Return [X, Y] of the center of cell containing provided text 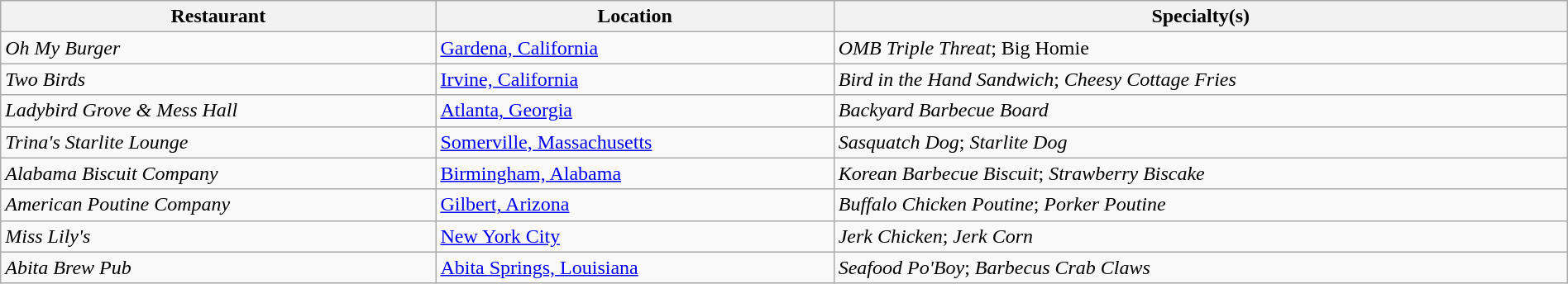
Ladybird Grove & Mess Hall [218, 111]
Miss Lily's [218, 236]
Two Birds [218, 79]
Abita Brew Pub [218, 267]
Gilbert, Arizona [635, 205]
Sasquatch Dog; Starlite Dog [1201, 142]
OMB Triple Threat; Big Homie [1201, 48]
Specialty(s) [1201, 17]
Gardena, California [635, 48]
Alabama Biscuit Company [218, 173]
Somerville, Massachusetts [635, 142]
Irvine, California [635, 79]
Trina's Starlite Lounge [218, 142]
Birmingham, Alabama [635, 173]
Buffalo Chicken Poutine; Porker Poutine [1201, 205]
New York City [635, 236]
Atlanta, Georgia [635, 111]
Bird in the Hand Sandwich; Cheesy Cottage Fries [1201, 79]
American Poutine Company [218, 205]
Jerk Chicken; Jerk Corn [1201, 236]
Backyard Barbecue Board [1201, 111]
Abita Springs, Louisiana [635, 267]
Oh My Burger [218, 48]
Korean Barbecue Biscuit; Strawberry Biscake [1201, 173]
Location [635, 17]
Restaurant [218, 17]
Seafood Po'Boy; Barbecus Crab Claws [1201, 267]
